For the text-containing cell, return its midpoint in (x, y) coordinate format. 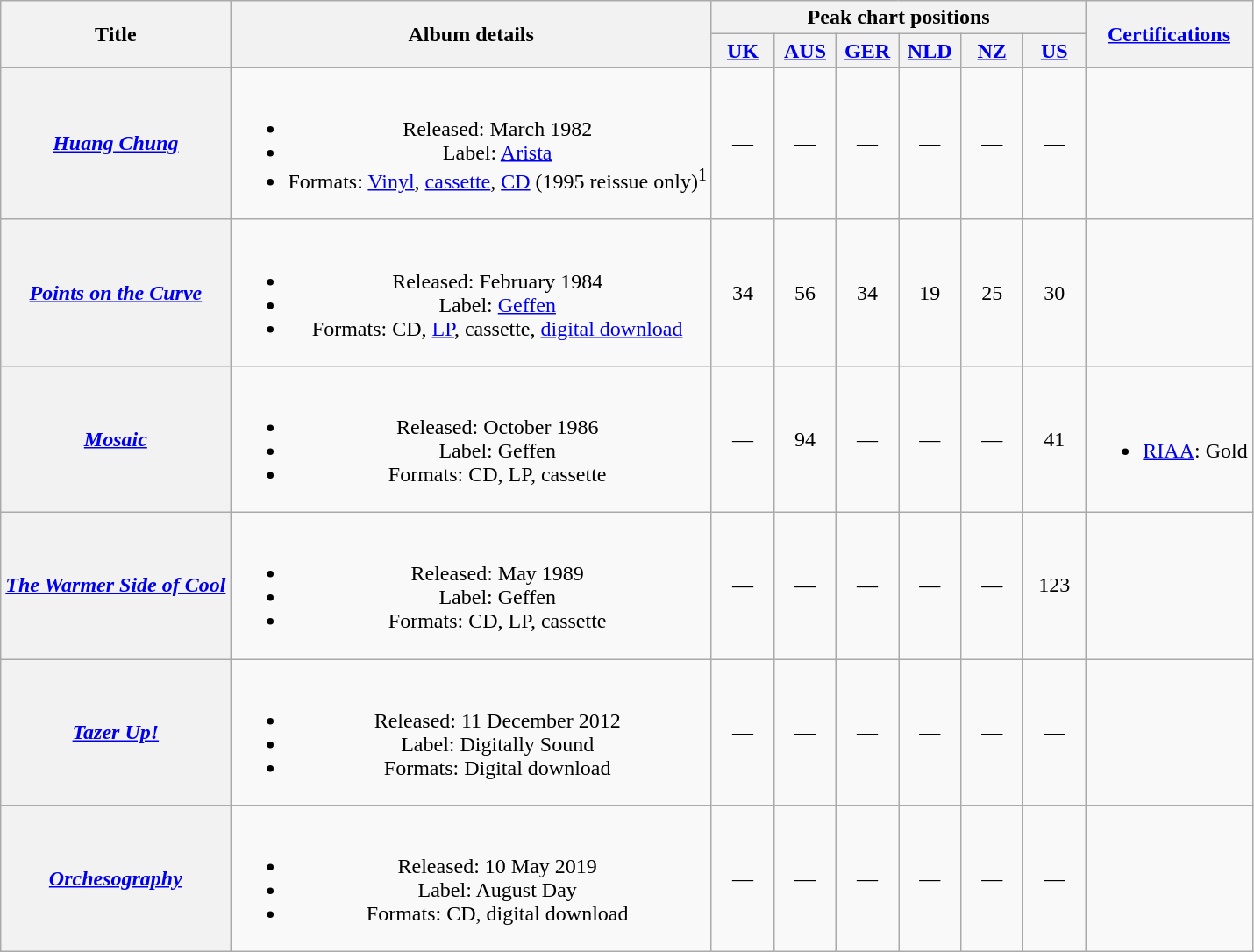
GER (868, 51)
Released: 11 December 2012Label: Digitally SoundFormats: Digital download (471, 733)
30 (1054, 293)
Released: October 1986Label: GeffenFormats: CD, LP, cassette (471, 438)
123 (1054, 586)
NLD (930, 51)
The Warmer Side of Cool (116, 586)
Tazer Up! (116, 733)
Released: March 1982Label: AristaFormats: Vinyl, cassette, CD (1995 reissue only)1 (471, 144)
Album details (471, 34)
Mosaic (116, 438)
19 (930, 293)
UK (742, 51)
AUS (805, 51)
25 (993, 293)
41 (1054, 438)
56 (805, 293)
NZ (993, 51)
Released: 10 May 2019Label: August DayFormats: CD, digital download (471, 878)
US (1054, 51)
Title (116, 34)
94 (805, 438)
Orchesography (116, 878)
Peak chart positions (898, 18)
Certifications (1169, 34)
Points on the Curve (116, 293)
Released: May 1989Label: GeffenFormats: CD, LP, cassette (471, 586)
Released: February 1984Label: GeffenFormats: CD, LP, cassette, digital download (471, 293)
Huang Chung (116, 144)
RIAA: Gold (1169, 438)
